Pinpoint the cell where the given text exists, returning its [X, Y] midpoint coordinate. 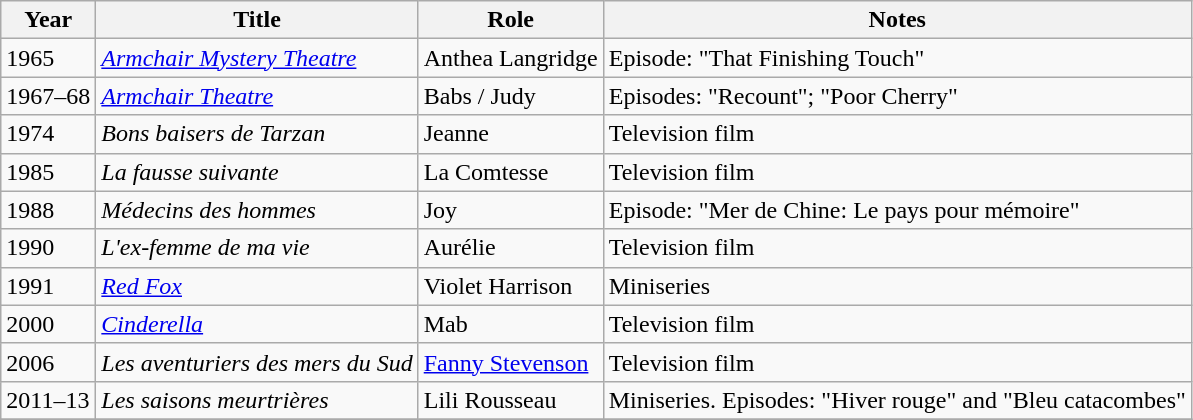
Armchair Mystery Theatre [257, 58]
Armchair Theatre [257, 96]
Anthea Langridge [510, 58]
Title [257, 20]
1974 [48, 134]
1965 [48, 58]
Violet Harrison [510, 286]
Role [510, 20]
La Comtesse [510, 172]
Cinderella [257, 324]
L'ex-femme de ma vie [257, 248]
Aurélie [510, 248]
1991 [48, 286]
1988 [48, 210]
Red Fox [257, 286]
2000 [48, 324]
Médecins des hommes [257, 210]
La fausse suivante [257, 172]
Year [48, 20]
Bons baisers de Tarzan [257, 134]
Miniseries. Episodes: "Hiver rouge" and "Bleu catacombes" [897, 400]
Episode: "Mer de Chine: Le pays pour mémoire" [897, 210]
Les saisons meurtrières [257, 400]
Episode: "That Finishing Touch" [897, 58]
Episodes: "Recount"; "Poor Cherry" [897, 96]
2011–13 [48, 400]
Lili Rousseau [510, 400]
2006 [48, 362]
Jeanne [510, 134]
1990 [48, 248]
Babs / Judy [510, 96]
Mab [510, 324]
Miniseries [897, 286]
Joy [510, 210]
1985 [48, 172]
Les aventuriers des mers du Sud [257, 362]
1967–68 [48, 96]
Fanny Stevenson [510, 362]
Notes [897, 20]
